Detect which cell encompasses the target text, then output its (X, Y) center coordinate. 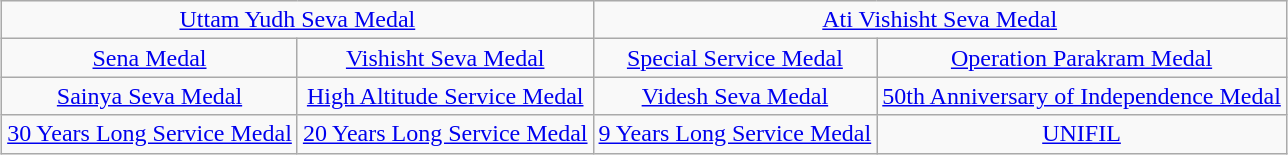
30 Years Long Service Medal (150, 134)
Videsh Seva Medal (735, 96)
20 Years Long Service Medal (445, 134)
Special Service Medal (735, 58)
UNIFIL (1082, 134)
9 Years Long Service Medal (735, 134)
Ati Vishisht Seva Medal (940, 20)
50th Anniversary of Independence Medal (1082, 96)
High Altitude Service Medal (445, 96)
Operation Parakram Medal (1082, 58)
Sena Medal (150, 58)
Sainya Seva Medal (150, 96)
Vishisht Seva Medal (445, 58)
Uttam Yudh Seva Medal (298, 20)
